For the text-containing cell, return its midpoint in [X, Y] coordinate format. 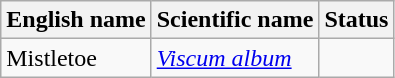
Mistletoe [76, 58]
English name [76, 20]
Viscum album [235, 58]
Scientific name [235, 20]
Status [356, 20]
